Return the (x, y) coordinate for the center point of the cell that contains the specified text.  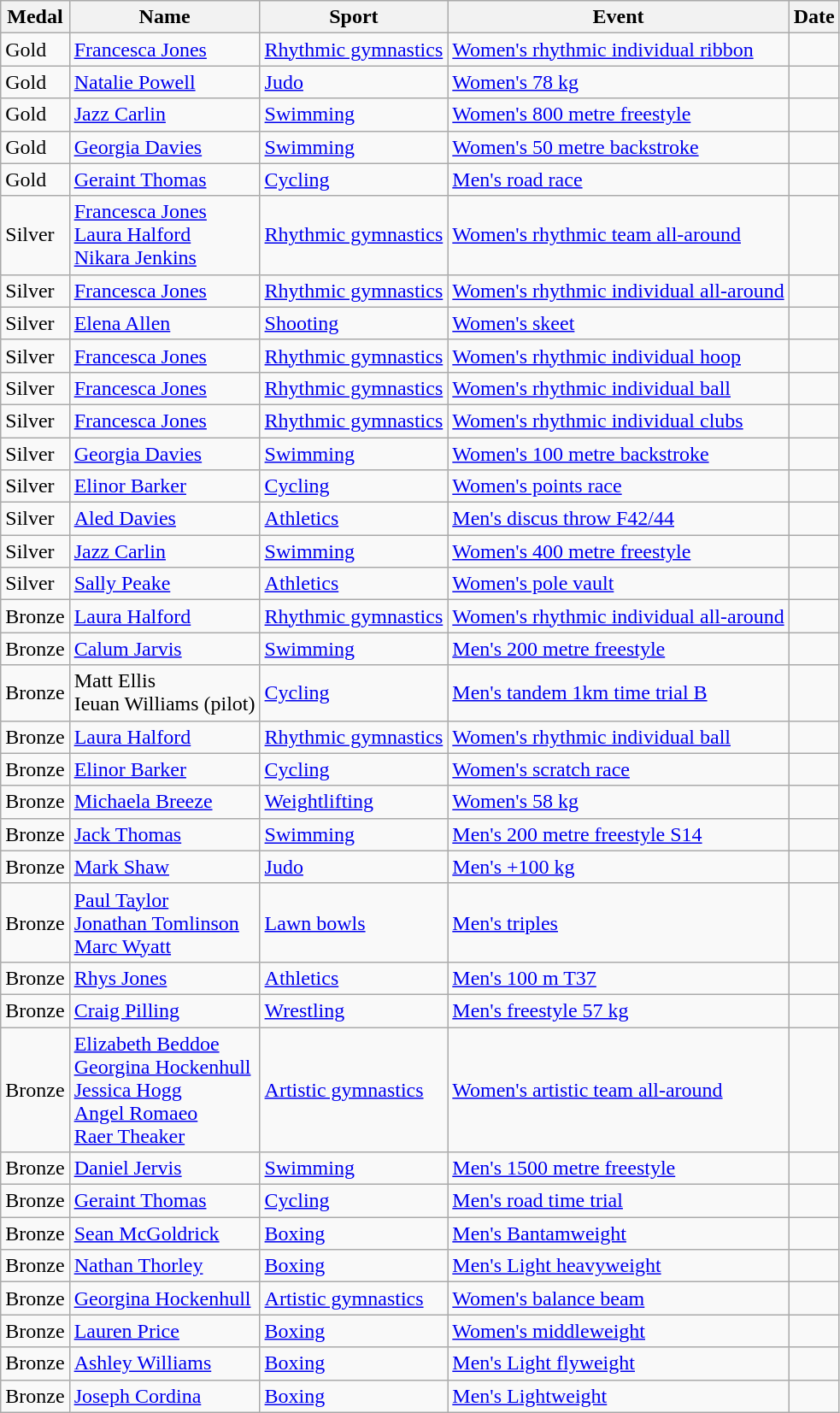
Men's +100 kg (619, 867)
Lawn bowls (354, 922)
Women's rhythmic team all-around (619, 235)
Men's discus throw F42/44 (619, 519)
Aled Davies (164, 519)
Date (814, 17)
Men's Lightweight (619, 1396)
Women's middleweight (619, 1331)
Calum Jarvis (164, 649)
Women's rhythmic individual clubs (619, 421)
Rhys Jones (164, 978)
Women's balance beam (619, 1298)
Men's triples (619, 922)
Women's 58 kg (619, 802)
Nathan Thorley (164, 1266)
Medal (35, 17)
Men's Light heavyweight (619, 1266)
Men's road time trial (619, 1201)
Ashley Williams (164, 1363)
Matt EllisIeuan Williams (pilot) (164, 692)
Women's pole vault (619, 584)
Men's tandem 1km time trial B (619, 692)
Lauren Price (164, 1331)
Shooting (354, 323)
Men's 200 metre freestyle S14 (619, 834)
Sally Peake (164, 584)
Elena Allen (164, 323)
Women's 50 metre backstroke (619, 147)
Women's 800 metre freestyle (619, 115)
Women's 78 kg (619, 82)
Men's Light flyweight (619, 1363)
Natalie Powell (164, 82)
Women's skeet (619, 323)
Women's 400 metre freestyle (619, 551)
Weightlifting (354, 802)
Elizabeth BeddoeGeorgina HockenhullJessica HoggAngel RomaeoRaer Theaker (164, 1090)
Michaela Breeze (164, 802)
Name (164, 17)
Daniel Jervis (164, 1169)
Mark Shaw (164, 867)
Men's road race (619, 180)
Jack Thomas (164, 834)
Event (619, 17)
Paul TaylorJonathan TomlinsonMarc Wyatt (164, 922)
Sean McGoldrick (164, 1233)
Men's 1500 metre freestyle (619, 1169)
Wrestling (354, 1010)
Craig Pilling (164, 1010)
Francesca JonesLaura HalfordNikara Jenkins (164, 235)
Men's 200 metre freestyle (619, 649)
Joseph Cordina (164, 1396)
Women's rhythmic individual hoop (619, 356)
Georgina Hockenhull (164, 1298)
Women's scratch race (619, 769)
Men's 100 m T37 (619, 978)
Women's rhythmic individual ribbon (619, 50)
Men's Bantamweight (619, 1233)
Women's 100 metre backstroke (619, 454)
Sport (354, 17)
Men's freestyle 57 kg (619, 1010)
Women's points race (619, 486)
Women's artistic team all-around (619, 1090)
